Pinpoint the cell where the given text exists, returning its (X, Y) midpoint coordinate. 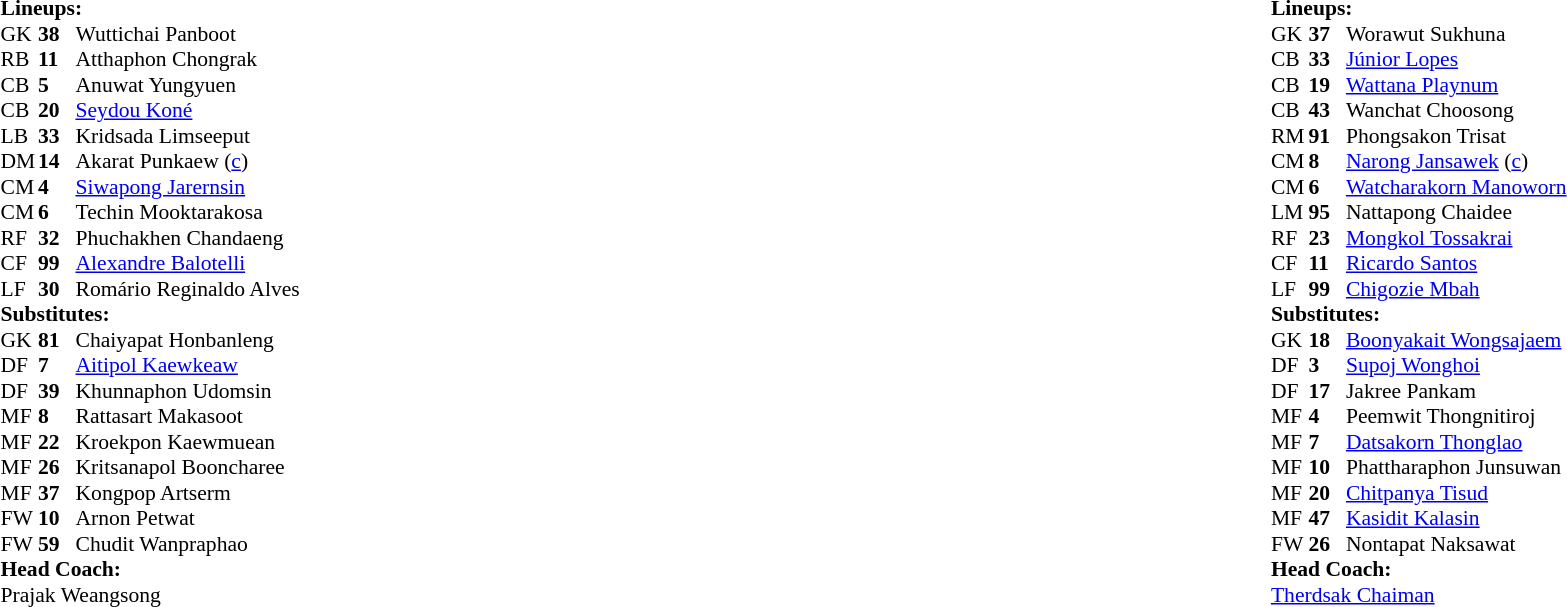
Techin Mooktarakosa (188, 213)
RB (19, 59)
39 (57, 391)
43 (1327, 111)
Nontapat Naksawat (1456, 544)
Ricardo Santos (1456, 263)
Boonyakait Wongsajaem (1456, 340)
81 (57, 340)
Watcharakorn Manoworn (1456, 187)
Kongpop Artserm (188, 493)
Kridsada Limseeput (188, 136)
Chigozie Mbah (1456, 289)
18 (1327, 340)
17 (1327, 391)
Romário Reginaldo Alves (188, 289)
Kasidit Kalasin (1456, 519)
Alexandre Balotelli (188, 263)
3 (1327, 365)
95 (1327, 213)
Phongsakon Trisat (1456, 136)
Mongkol Tossakrai (1456, 238)
Seydou Koné (188, 111)
RM (1290, 136)
Narong Jansawek (c) (1456, 161)
Phuchakhen Chandaeng (188, 238)
Wanchat Choosong (1456, 111)
Arnon Petwat (188, 519)
LM (1290, 213)
19 (1327, 85)
32 (57, 238)
Chaiyapat Honbanleng (188, 340)
Chudit Wanpraphao (188, 544)
22 (57, 442)
Atthaphon Chongrak (188, 59)
38 (57, 34)
Aitipol Kaewkeaw (188, 365)
Júnior Lopes (1456, 59)
5 (57, 85)
Rattasart Makasoot (188, 417)
Nattapong Chaidee (1456, 213)
Akarat Punkaew (c) (188, 161)
59 (57, 544)
Phattharaphon Junsuwan (1456, 467)
Khunnaphon Udomsin (188, 391)
Jakree Pankam (1456, 391)
Datsakorn Thonglao (1456, 442)
DM (19, 161)
Wattana Playnum (1456, 85)
Supoj Wonghoi (1456, 365)
23 (1327, 238)
Kroekpon Kaewmuean (188, 442)
Chitpanya Tisud (1456, 493)
Kritsanapol Booncharee (188, 467)
Anuwat Yungyuen (188, 85)
14 (57, 161)
Worawut Sukhuna (1456, 34)
91 (1327, 136)
Peemwit Thongnitiroj (1456, 417)
30 (57, 289)
LB (19, 136)
47 (1327, 519)
Wuttichai Panboot (188, 34)
Siwapong Jarernsin (188, 187)
